Search for the cell housing the specified text and yield its [x, y] center coordinate. 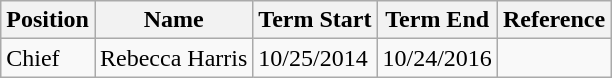
Term Start [315, 20]
Rebecca Harris [173, 58]
10/25/2014 [315, 58]
Chief [48, 58]
Reference [554, 20]
Term End [437, 20]
Position [48, 20]
Name [173, 20]
10/24/2016 [437, 58]
